Provide the [X, Y] coordinate of the cell's center where the given text is located.  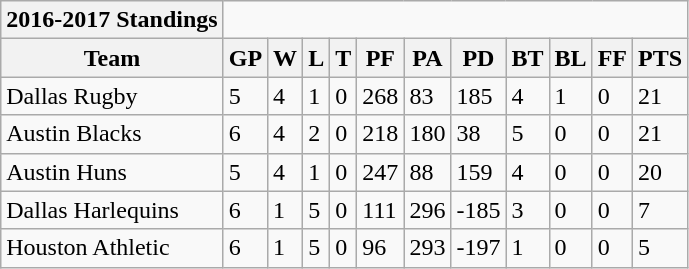
GP [245, 58]
Dallas Rugby [112, 96]
-197 [478, 248]
BT [528, 58]
PD [478, 58]
185 [478, 96]
Houston Athletic [112, 248]
7 [660, 210]
-185 [478, 210]
293 [428, 248]
3 [528, 210]
FF [612, 58]
111 [380, 210]
Austin Huns [112, 172]
247 [380, 172]
218 [380, 134]
W [286, 58]
PA [428, 58]
2 [316, 134]
T [344, 58]
2016-2017 Standings [112, 20]
L [316, 58]
Austin Blacks [112, 134]
296 [428, 210]
Dallas Harlequins [112, 210]
180 [428, 134]
20 [660, 172]
159 [478, 172]
268 [380, 96]
88 [428, 172]
38 [478, 134]
83 [428, 96]
Team [112, 58]
PTS [660, 58]
PF [380, 58]
96 [380, 248]
BL [570, 58]
